Return (X, Y) of the center of cell containing provided text 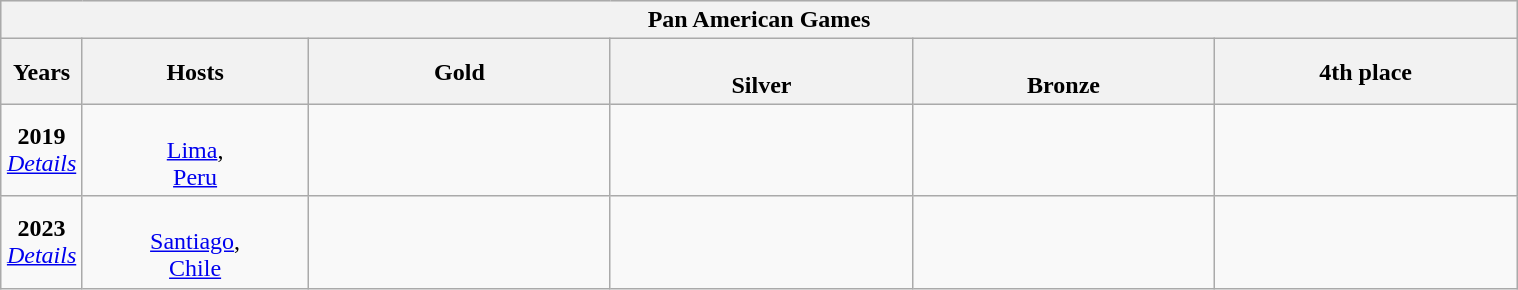
2019Details (41, 150)
4th place (1366, 72)
Pan American Games (758, 20)
Bronze (1063, 72)
2023Details (41, 242)
Gold (459, 72)
Lima, Peru (196, 150)
Silver (761, 72)
Years (41, 72)
Santiago, Chile (196, 242)
Hosts (196, 72)
